Output the (X, Y) coordinate of the center of the cell containing the given text.  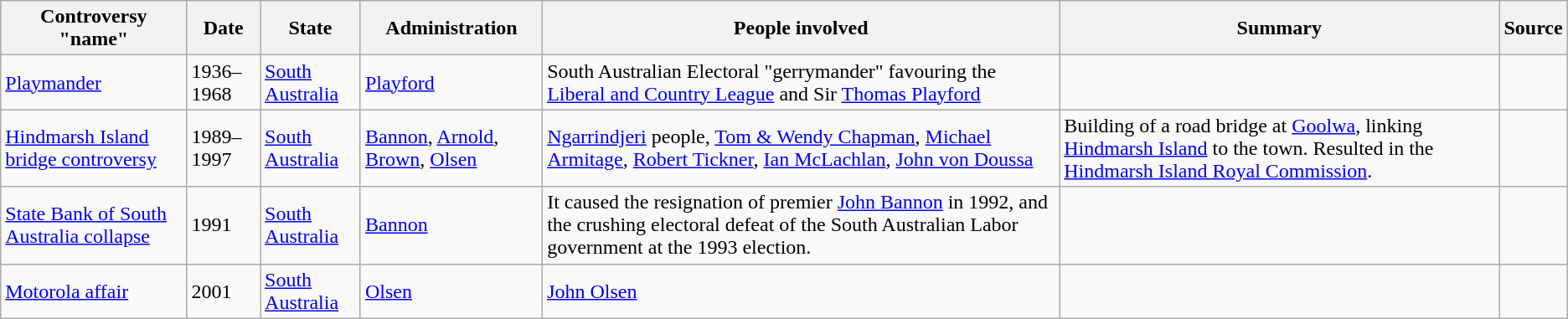
1936–1968 (224, 82)
Hindmarsh Island bridge controversy (94, 148)
Playford (451, 82)
Bannon, Arnold, Brown, Olsen (451, 148)
1991 (224, 225)
Date (224, 28)
Bannon (451, 225)
2001 (224, 291)
Building of a road bridge at Goolwa, linking Hindmarsh Island to the town. Resulted in the Hindmarsh Island Royal Commission. (1280, 148)
John Olsen (801, 291)
State (311, 28)
People involved (801, 28)
Olsen (451, 291)
South Australian Electoral "gerrymander" favouring the Liberal and Country League and Sir Thomas Playford (801, 82)
Administration (451, 28)
1989–1997 (224, 148)
Source (1533, 28)
State Bank of South Australia collapse (94, 225)
Playmander (94, 82)
Motorola affair (94, 291)
Controversy "name" (94, 28)
Summary (1280, 28)
Ngarrindjeri people, Tom & Wendy Chapman, Michael Armitage, Robert Tickner, Ian McLachlan, John von Doussa (801, 148)
